From the cell containing the given text, extract its center point as (x, y) coordinate. 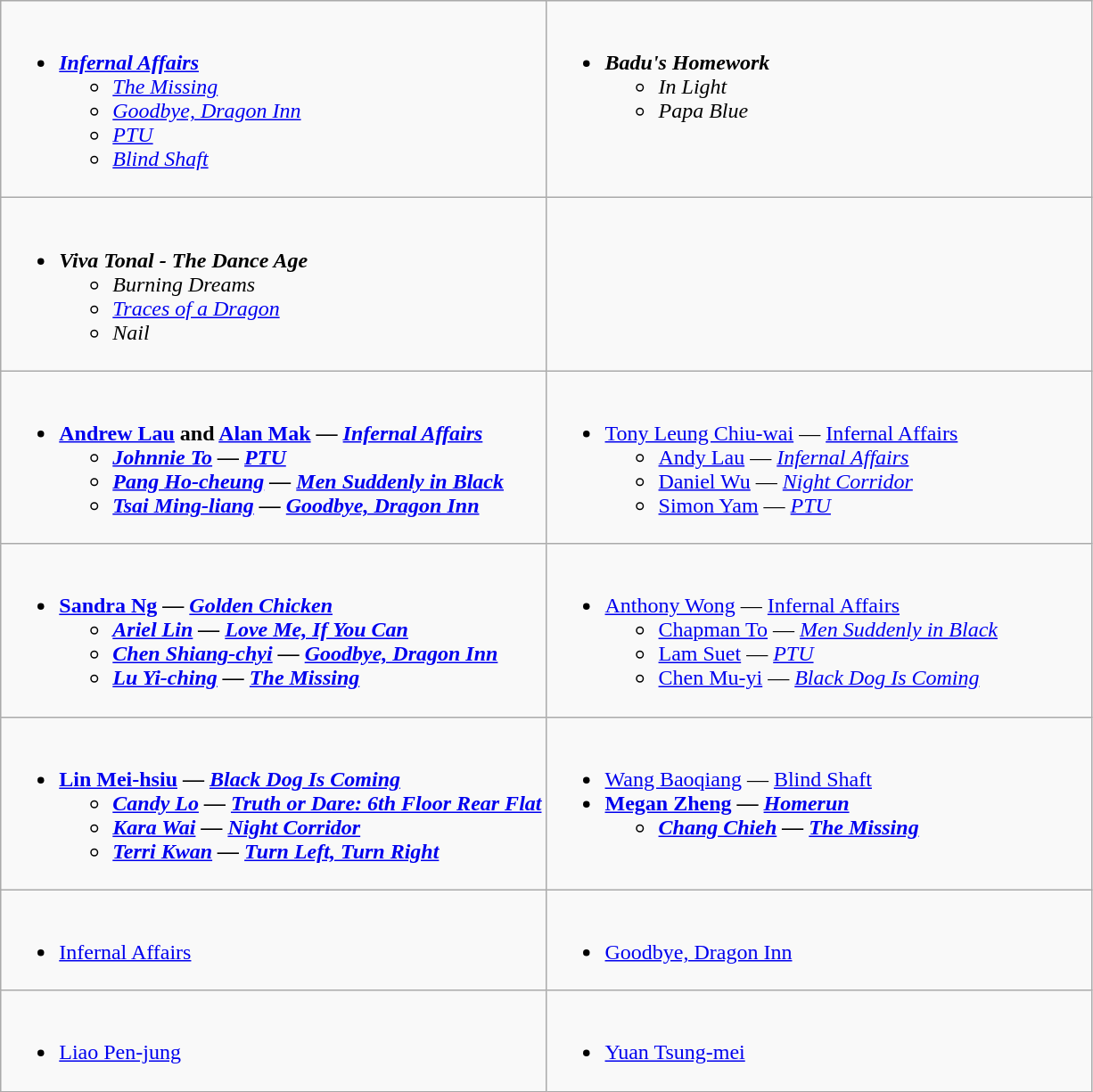
Infernal AffairsThe MissingGoodbye, Dragon InnPTUBlind Shaft (274, 100)
Liao Pen-jung (274, 1041)
Viva Tonal - The Dance AgeBurning DreamsTraces of a DragonNail (274, 284)
Badu's HomeworkIn LightPapa Blue (819, 100)
Sandra Ng — Golden ChickenAriel Lin — Love Me, If You CanChen Shiang-chyi — Goodbye, Dragon InnLu Yi-ching — The Missing (274, 630)
Goodbye, Dragon Inn (819, 940)
Anthony Wong — Infernal AffairsChapman To — Men Suddenly in BlackLam Suet — PTUChen Mu-yi — Black Dog Is Coming (819, 630)
Infernal Affairs (274, 940)
Tony Leung Chiu-wai — Infernal AffairsAndy Lau — Infernal AffairsDaniel Wu — Night CorridorSimon Yam — PTU (819, 457)
Yuan Tsung-mei (819, 1041)
Lin Mei-hsiu — Black Dog Is ComingCandy Lo — Truth or Dare: 6th Floor Rear FlatKara Wai — Night CorridorTerri Kwan — Turn Left, Turn Right (274, 803)
Wang Baoqiang — Blind ShaftMegan Zheng — HomerunChang Chieh — The Missing (819, 803)
Andrew Lau and Alan Mak — Infernal AffairsJohnnie To — PTUPang Ho-cheung — Men Suddenly in BlackTsai Ming-liang — Goodbye, Dragon Inn (274, 457)
